Locate the cell with the specified text and output its [X, Y] center coordinate. 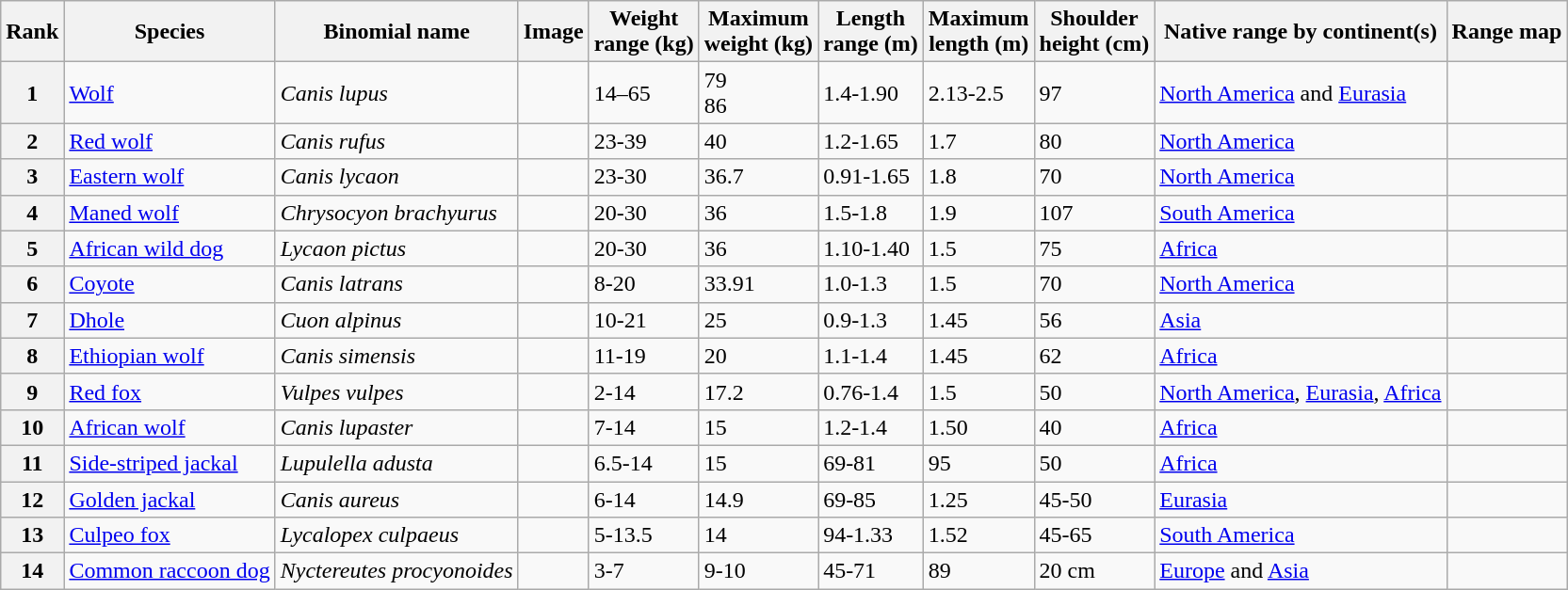
10-21 [644, 320]
23-39 [644, 141]
1.50 [978, 427]
Range map [1507, 32]
Red wolf [170, 141]
89 [978, 571]
Weightrange (kg) [644, 32]
Maned wolf [170, 213]
Chrysocyon brachyurus [396, 213]
Eurasia [1301, 500]
9-10 [758, 571]
1.1-1.4 [871, 356]
Canis aureus [396, 500]
Vulpes vulpes [396, 391]
8-20 [644, 284]
97 [1094, 92]
45-65 [1094, 535]
Culpeo fox [170, 535]
5-13.5 [644, 535]
Canis simensis [396, 356]
7 [32, 320]
Wolf [170, 92]
80 [1094, 141]
9 [32, 391]
14–65 [644, 92]
Red fox [170, 391]
17.2 [758, 391]
5 [32, 248]
Binomial name [396, 32]
0.76-1.4 [871, 391]
1.4-1.90 [871, 92]
Asia [1301, 320]
2-14 [644, 391]
11 [32, 463]
1.52 [978, 535]
Side-striped jackal [170, 463]
45-71 [871, 571]
107 [1094, 213]
25 [758, 320]
Dhole [170, 320]
Maximumweight (kg) [758, 32]
56 [1094, 320]
Common raccoon dog [170, 571]
3-7 [644, 571]
1.0-1.3 [871, 284]
Europe and Asia [1301, 571]
1.9 [978, 213]
Coyote [170, 284]
33.91 [758, 284]
Lupulella adusta [396, 463]
4 [32, 213]
1.2-1.4 [871, 427]
2.13-2.5 [978, 92]
Eastern wolf [170, 177]
8 [32, 356]
6.5-14 [644, 463]
13 [32, 535]
African wolf [170, 427]
Shoulderheight (cm) [1094, 32]
36.7 [758, 177]
1.5-1.8 [871, 213]
7986 [758, 92]
1.8 [978, 177]
0.9-1.3 [871, 320]
1.7 [978, 141]
Ethiopian wolf [170, 356]
1.25 [978, 500]
23-30 [644, 177]
75 [1094, 248]
Canis lycaon [396, 177]
Nyctereutes procyonoides [396, 571]
Lengthrange (m) [871, 32]
1.10-1.40 [871, 248]
Golden jackal [170, 500]
69-85 [871, 500]
0.91-1.65 [871, 177]
2 [32, 141]
Lycaon pictus [396, 248]
3 [32, 177]
Canis lupus [396, 92]
95 [978, 463]
Rank [32, 32]
1.2-1.65 [871, 141]
Cuon alpinus [396, 320]
Lycalopex culpaeus [396, 535]
North America, Eurasia, Africa [1301, 391]
62 [1094, 356]
6-14 [644, 500]
11-19 [644, 356]
94-1.33 [871, 535]
20 cm [1094, 571]
Maximumlength (m) [978, 32]
Native range by continent(s) [1301, 32]
7-14 [644, 427]
6 [32, 284]
12 [32, 500]
African wild dog [170, 248]
14.9 [758, 500]
45-50 [1094, 500]
Canis rufus [396, 141]
Canis latrans [396, 284]
10 [32, 427]
Image [554, 32]
Canis lupaster [396, 427]
Species [170, 32]
20 [758, 356]
69-81 [871, 463]
North America and Eurasia [1301, 92]
1 [32, 92]
